Detect which cell encompasses the target text, then output its (x, y) center coordinate. 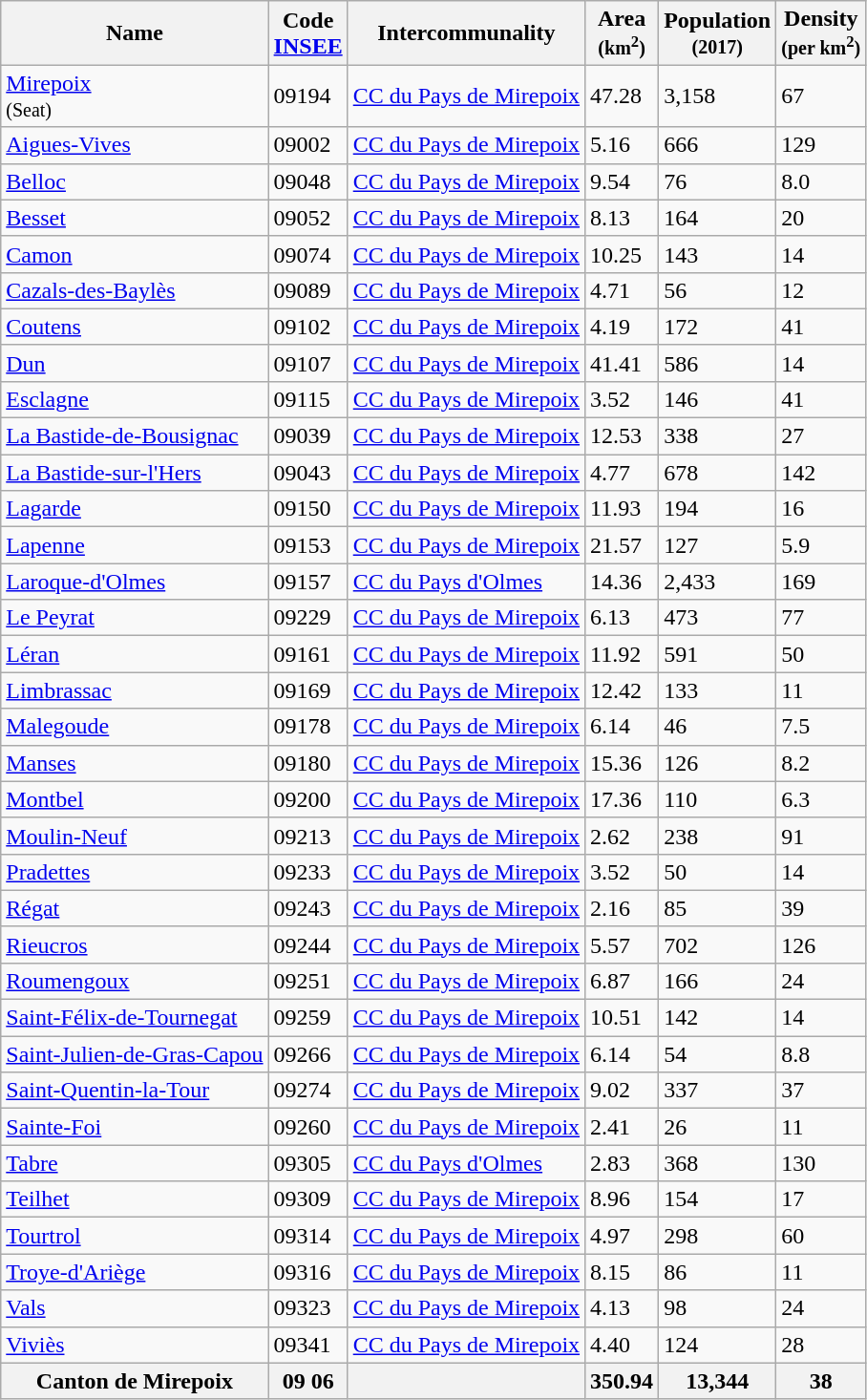
17 (821, 1199)
Belloc (135, 181)
2.16 (623, 908)
Coutens (135, 327)
La Bastide-sur-l'Hers (135, 473)
09194 (307, 95)
09229 (307, 618)
Saint-Félix-de-Tournegat (135, 1018)
8.0 (821, 181)
130 (821, 1163)
Pradettes (135, 872)
678 (718, 473)
21.57 (623, 545)
110 (718, 799)
46 (718, 727)
13,344 (718, 1381)
09213 (307, 836)
Canton de Mirepoix (135, 1381)
09266 (307, 1054)
28 (821, 1345)
10.25 (623, 254)
4.97 (623, 1236)
09115 (307, 399)
09180 (307, 763)
Mirepoix(Seat) (135, 95)
Rieucros (135, 944)
127 (718, 545)
12.42 (623, 690)
09039 (307, 436)
76 (718, 181)
17.36 (623, 799)
09074 (307, 254)
Troye-d'Ariège (135, 1272)
09 06 (307, 1381)
09259 (307, 1018)
Malegoude (135, 727)
09314 (307, 1236)
60 (821, 1236)
CodeINSEE (307, 32)
337 (718, 1091)
172 (718, 327)
67 (821, 95)
4.40 (623, 1345)
Area(km2) (623, 32)
11.92 (623, 654)
Saint-Quentin-la-Tour (135, 1091)
666 (718, 145)
Léran (135, 654)
Intercommunality (466, 32)
Dun (135, 363)
Régat (135, 908)
Lapenne (135, 545)
14.36 (623, 582)
164 (718, 218)
41.41 (623, 363)
09260 (307, 1127)
4.13 (623, 1308)
09244 (307, 944)
4.77 (623, 473)
09043 (307, 473)
Aigues-Vives (135, 145)
09200 (307, 799)
54 (718, 1054)
Camon (135, 254)
5.57 (623, 944)
143 (718, 254)
Montbel (135, 799)
56 (718, 290)
Limbrassac (135, 690)
15.36 (623, 763)
09157 (307, 582)
6.3 (821, 799)
Le Peyrat (135, 618)
586 (718, 363)
368 (718, 1163)
09274 (307, 1091)
Density(per km2) (821, 32)
39 (821, 908)
09251 (307, 981)
Sainte-Foi (135, 1127)
9.02 (623, 1091)
09305 (307, 1163)
Esclagne (135, 399)
2.83 (623, 1163)
09107 (307, 363)
4.71 (623, 290)
350.94 (623, 1381)
Tourtrol (135, 1236)
09153 (307, 545)
12.53 (623, 436)
Roumengoux (135, 981)
09233 (307, 872)
91 (821, 836)
702 (718, 944)
09309 (307, 1199)
Besset (135, 218)
98 (718, 1308)
Viviès (135, 1345)
09089 (307, 290)
La Bastide-de-Bousignac (135, 436)
4.19 (623, 327)
5.9 (821, 545)
9.54 (623, 181)
12 (821, 290)
154 (718, 1199)
591 (718, 654)
8.96 (623, 1199)
09243 (307, 908)
129 (821, 145)
8.2 (821, 763)
473 (718, 618)
09150 (307, 509)
169 (821, 582)
Cazals-des-Baylès (135, 290)
77 (821, 618)
338 (718, 436)
09341 (307, 1345)
16 (821, 509)
194 (718, 509)
2,433 (718, 582)
Vals (135, 1308)
Manses (135, 763)
09048 (307, 181)
2.62 (623, 836)
86 (718, 1272)
26 (718, 1127)
20 (821, 218)
8.8 (821, 1054)
Tabre (135, 1163)
124 (718, 1345)
6.13 (623, 618)
Saint-Julien-de-Gras-Capou (135, 1054)
7.5 (821, 727)
09052 (307, 218)
09316 (307, 1272)
37 (821, 1091)
09178 (307, 727)
8.15 (623, 1272)
Moulin-Neuf (135, 836)
146 (718, 399)
38 (821, 1381)
8.13 (623, 218)
47.28 (623, 95)
133 (718, 690)
09161 (307, 654)
5.16 (623, 145)
3,158 (718, 95)
2.41 (623, 1127)
Teilhet (135, 1199)
27 (821, 436)
Name (135, 32)
298 (718, 1236)
6.87 (623, 981)
Population(2017) (718, 32)
09102 (307, 327)
166 (718, 981)
238 (718, 836)
09002 (307, 145)
85 (718, 908)
11.93 (623, 509)
09169 (307, 690)
10.51 (623, 1018)
09323 (307, 1308)
Lagarde (135, 509)
Laroque-d'Olmes (135, 582)
